Return (x, y) of the center of cell containing provided text 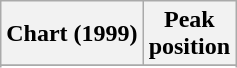
Chart (1999) (72, 34)
Peak position (189, 34)
